From the cell containing the given text, extract its center point as (x, y) coordinate. 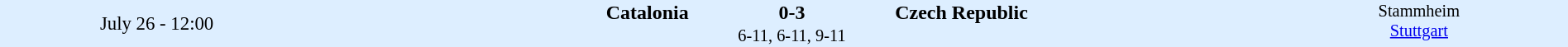
0-3 (791, 12)
Catalonia (501, 12)
Czech Republic (1082, 12)
StammheimStuttgart (1419, 23)
6-11, 6-11, 9-11 (792, 36)
July 26 - 12:00 (157, 23)
